Return [X, Y] of the center of cell containing provided text 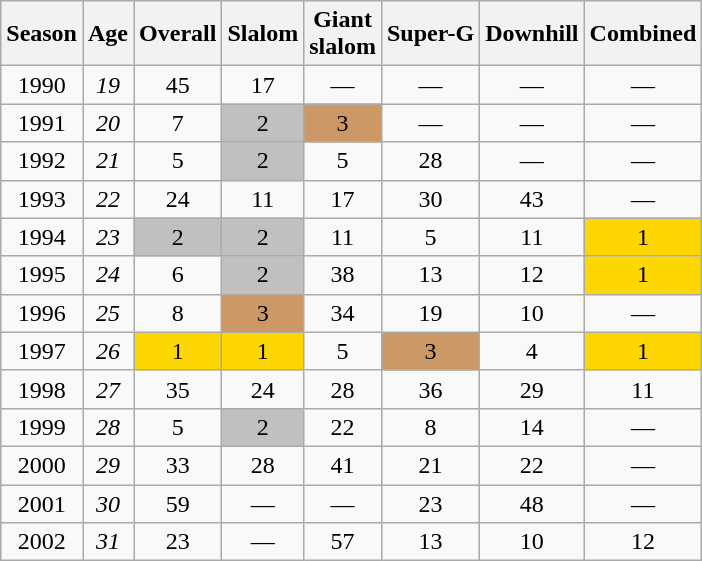
7 [178, 123]
1994 [42, 237]
26 [108, 351]
45 [178, 85]
1990 [42, 85]
Combined [643, 34]
27 [108, 389]
1998 [42, 389]
1999 [42, 427]
Super-G [430, 34]
43 [532, 199]
1991 [42, 123]
1993 [42, 199]
Age [108, 34]
34 [343, 313]
Season [42, 34]
33 [178, 465]
2001 [42, 503]
1992 [42, 161]
Slalom [263, 34]
14 [532, 427]
2002 [42, 542]
4 [532, 351]
36 [430, 389]
35 [178, 389]
48 [532, 503]
1997 [42, 351]
Giantslalom [343, 34]
57 [343, 542]
2000 [42, 465]
25 [108, 313]
1995 [42, 275]
1996 [42, 313]
Overall [178, 34]
38 [343, 275]
Downhill [532, 34]
6 [178, 275]
31 [108, 542]
41 [343, 465]
59 [178, 503]
20 [108, 123]
